For the text-containing cell, return its midpoint in (x, y) coordinate format. 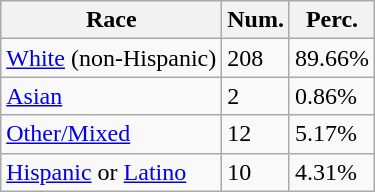
89.66% (332, 58)
Num. (256, 20)
10 (256, 172)
Race (112, 20)
0.86% (332, 96)
Hispanic or Latino (112, 172)
208 (256, 58)
2 (256, 96)
Perc. (332, 20)
12 (256, 134)
4.31% (332, 172)
5.17% (332, 134)
Other/Mixed (112, 134)
Asian (112, 96)
White (non-Hispanic) (112, 58)
